Return [X, Y] of the center of cell containing provided text 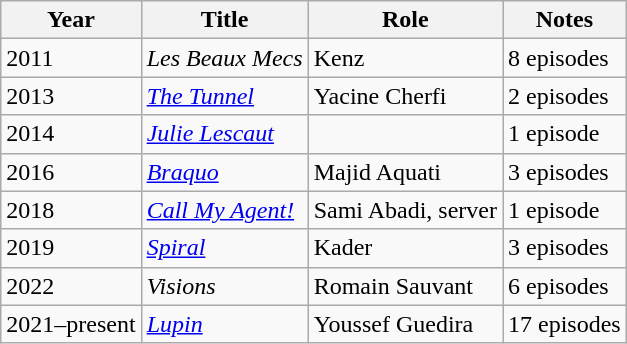
Majid Aquati [405, 172]
2011 [71, 58]
2018 [71, 210]
The Tunnel [224, 96]
2022 [71, 286]
Kenz [405, 58]
Title [224, 20]
2013 [71, 96]
Spiral [224, 248]
17 episodes [564, 324]
Sami Abadi, server [405, 210]
6 episodes [564, 286]
Notes [564, 20]
2019 [71, 248]
Yacine Cherfi [405, 96]
Year [71, 20]
2 episodes [564, 96]
Call My Agent! [224, 210]
2021–present [71, 324]
Lupin [224, 324]
Kader [405, 248]
2014 [71, 134]
Braquo [224, 172]
8 episodes [564, 58]
Role [405, 20]
Visions [224, 286]
Julie Lescaut [224, 134]
2016 [71, 172]
Les Beaux Mecs [224, 58]
Romain Sauvant [405, 286]
Youssef Guedira [405, 324]
